Search for the cell housing the specified text and yield its (x, y) center coordinate. 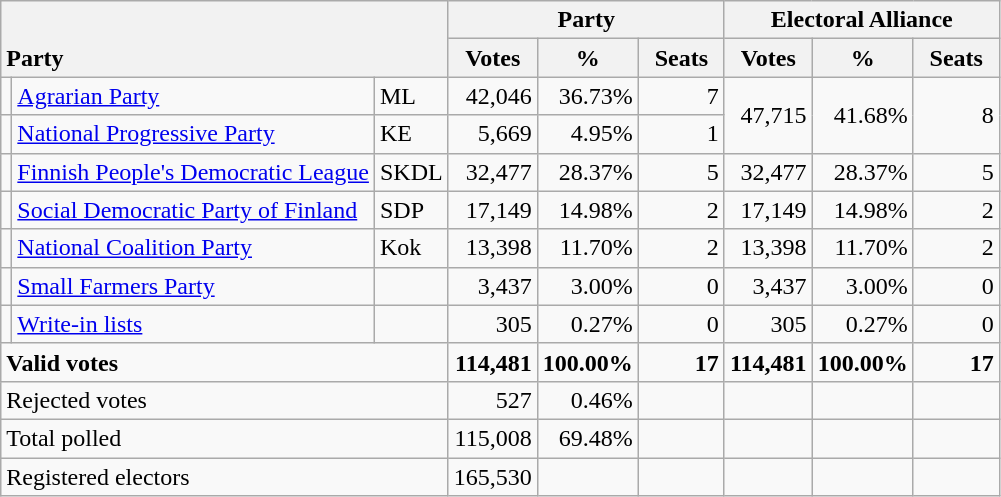
Total polled (224, 438)
Write-in lists (194, 324)
Electoral Alliance (862, 20)
7 (681, 96)
SKDL (411, 172)
47,715 (768, 115)
Kok (411, 248)
41.68% (862, 115)
5,669 (492, 134)
Agrarian Party (194, 96)
69.48% (588, 438)
527 (492, 400)
42,046 (492, 96)
8 (956, 115)
1 (681, 134)
Registered electors (224, 477)
Finnish People's Democratic League (194, 172)
Rejected votes (224, 400)
4.95% (588, 134)
36.73% (588, 96)
KE (411, 134)
0.46% (588, 400)
SDP (411, 210)
Social Democratic Party of Finland (194, 210)
Small Farmers Party (194, 286)
ML (411, 96)
165,530 (492, 477)
Valid votes (224, 362)
115,008 (492, 438)
National Coalition Party (194, 248)
National Progressive Party (194, 134)
